Provide the (x, y) coordinate of the cell's center where the given text is located.  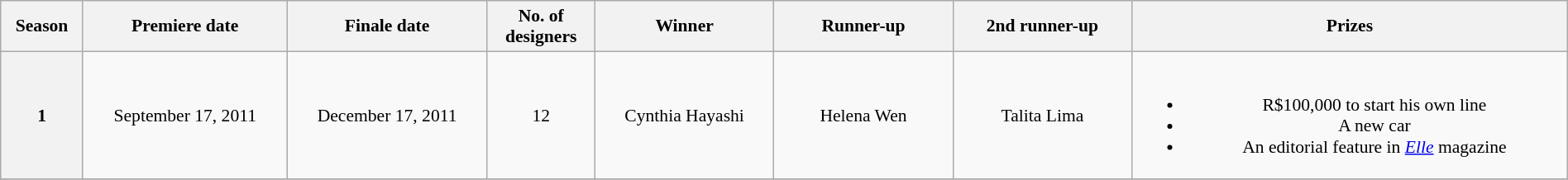
12 (541, 116)
Finale date (387, 26)
Helena Wen (863, 116)
No. ofdesigners (541, 26)
Cynthia Hayashi (684, 116)
Winner (684, 26)
2nd runner-up (1042, 26)
Premiere date (185, 26)
Prizes (1350, 26)
September 17, 2011 (185, 116)
December 17, 2011 (387, 116)
R$100,000 to start his own lineA new carAn editorial feature in Elle magazine (1350, 116)
Talita Lima (1042, 116)
Runner-up (863, 26)
1 (42, 116)
Season (42, 26)
